Output the (x, y) coordinate of the center of the cell containing the given text.  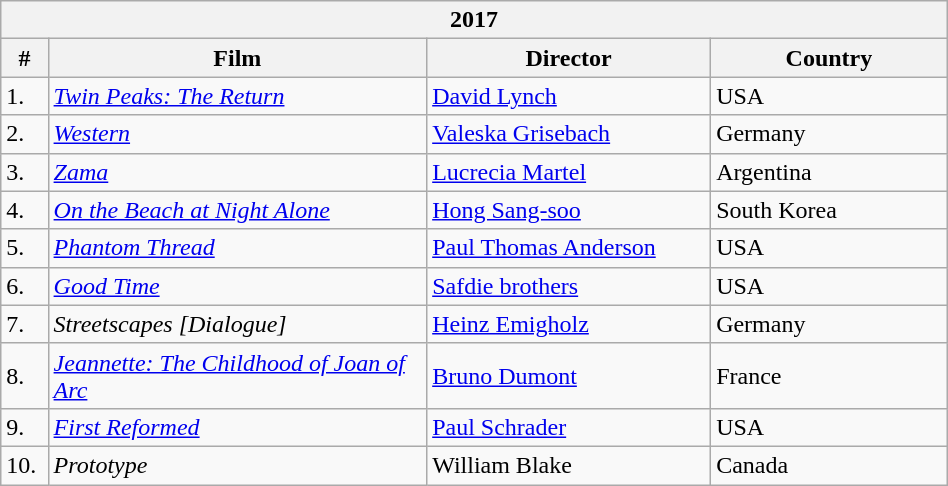
1. (24, 96)
2. (24, 134)
10. (24, 465)
Paul Schrader (569, 427)
Safdie brothers (569, 286)
David Lynch (569, 96)
3. (24, 172)
7. (24, 324)
8. (24, 376)
# (24, 58)
South Korea (830, 210)
Paul Thomas Anderson (569, 248)
Heinz Emigholz (569, 324)
Argentina (830, 172)
Country (830, 58)
First Reformed (238, 427)
9. (24, 427)
6. (24, 286)
4. (24, 210)
France (830, 376)
Hong Sang-soo (569, 210)
Bruno Dumont (569, 376)
Good Time (238, 286)
Lucrecia Martel (569, 172)
Phantom Thread (238, 248)
Film (238, 58)
Zama (238, 172)
5. (24, 248)
Jeannette: The Childhood of Joan of Arc (238, 376)
2017 (474, 20)
Director (569, 58)
William Blake (569, 465)
Twin Peaks: The Return (238, 96)
On the Beach at Night Alone (238, 210)
Western (238, 134)
Prototype (238, 465)
Canada (830, 465)
Valeska Grisebach (569, 134)
Streetscapes [Dialogue] (238, 324)
